Identify which cell holds the provided text, then report its (X, Y) central coordinate. 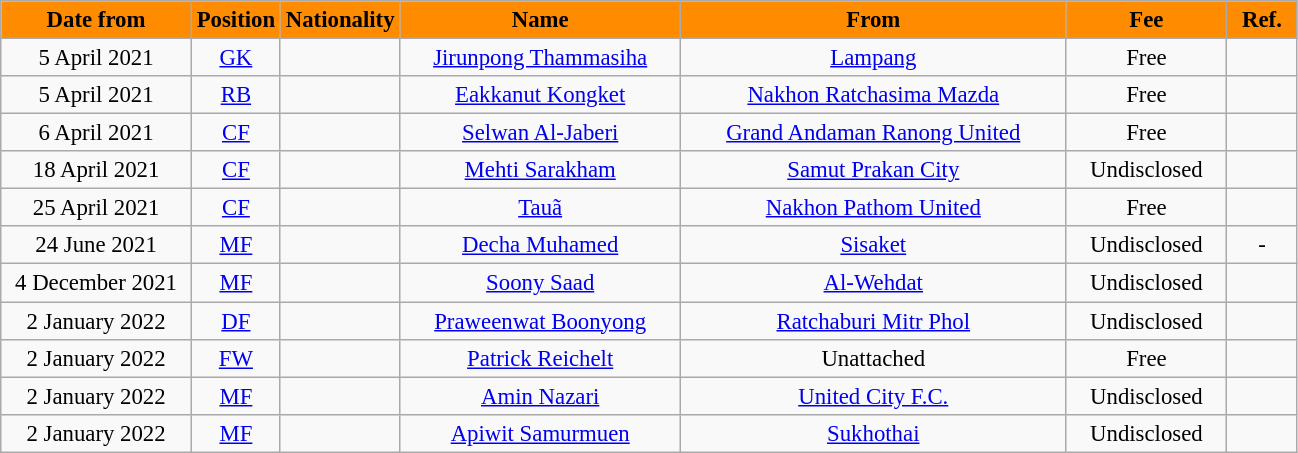
Apiwit Samurmuen (540, 433)
RB (236, 95)
Jirunpong Thammasiha (540, 58)
Tauã (540, 208)
Decha Muhamed (540, 245)
Ref. (1262, 20)
Praweenwat Boonyong (540, 321)
United City F.C. (873, 396)
6 April 2021 (96, 133)
Al-Wehdat (873, 283)
Sukhothai (873, 433)
Grand Andaman Ranong United (873, 133)
4 December 2021 (96, 283)
Mehti Sarakham (540, 170)
From (873, 20)
- (1262, 245)
Ratchaburi Mitr Phol (873, 321)
Date from (96, 20)
Nationality (340, 20)
24 June 2021 (96, 245)
Nakhon Ratchasima Mazda (873, 95)
Patrick Reichelt (540, 358)
Fee (1146, 20)
Soony Saad (540, 283)
Eakkanut Kongket (540, 95)
FW (236, 358)
Samut Prakan City (873, 170)
18 April 2021 (96, 170)
Sisaket (873, 245)
Position (236, 20)
Selwan Al-Jaberi (540, 133)
25 April 2021 (96, 208)
Lampang (873, 58)
GK (236, 58)
Unattached (873, 358)
Amin Nazari (540, 396)
Name (540, 20)
Nakhon Pathom United (873, 208)
DF (236, 321)
